Scan for the cell matching the given text and deliver its (X, Y) coordinate at center. 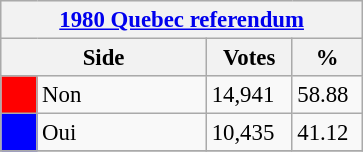
Side (104, 58)
10,435 (249, 133)
14,941 (249, 95)
Oui (122, 133)
41.12 (328, 133)
1980 Quebec referendum (182, 20)
58.88 (328, 95)
Votes (249, 58)
Non (122, 95)
% (328, 58)
